Scan for the cell matching the given text and deliver its [x, y] coordinate at center. 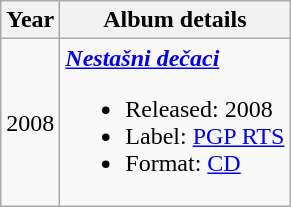
2008 [30, 122]
Nestašni dečaciReleased: 2008Label: PGP RTSFormat: CD [175, 122]
Year [30, 20]
Album details [175, 20]
